Return (X, Y) of the center of cell containing provided text 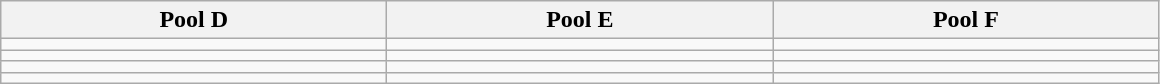
Pool F (966, 20)
Pool E (580, 20)
Pool D (194, 20)
